Return the [X, Y] coordinate for the center point of the cell that contains the specified text.  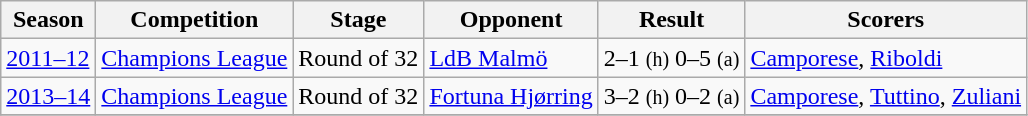
Opponent [511, 20]
Scorers [886, 20]
2–1 (h) 0–5 (a) [672, 58]
2013–14 [48, 96]
Result [672, 20]
Stage [358, 20]
Season [48, 20]
Camporese, Tuttino, Zuliani [886, 96]
3–2 (h) 0–2 (a) [672, 96]
Camporese, Riboldi [886, 58]
Competition [194, 20]
LdB Malmö [511, 58]
Fortuna Hjørring [511, 96]
2011–12 [48, 58]
